Extract the [X, Y] coordinate from the center of the cell holding the provided text.  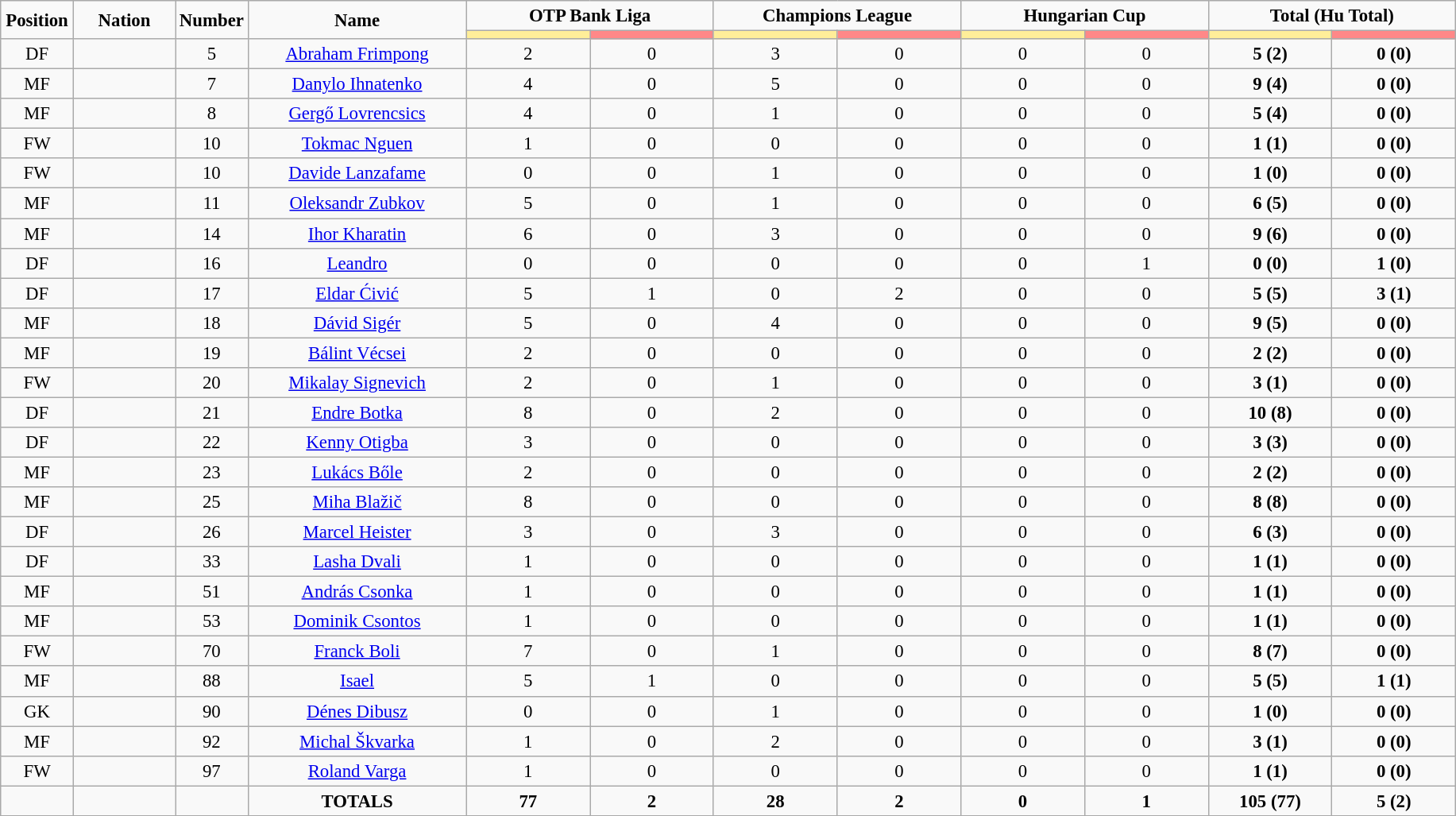
17 [212, 293]
Michal Škvarka [357, 741]
3 (3) [1270, 443]
Dávid Sigér [357, 323]
9 (5) [1270, 323]
Oleksandr Zubkov [357, 203]
Number [212, 20]
Endre Botka [357, 412]
8 (7) [1270, 652]
97 [212, 771]
70 [212, 652]
OTP Bank Liga [589, 16]
8 (8) [1270, 502]
Position [37, 20]
GK [37, 711]
5 (4) [1270, 114]
28 [775, 801]
TOTALS [357, 801]
Marcel Heister [357, 532]
11 [212, 203]
6 (3) [1270, 532]
Dominik Csontos [357, 621]
90 [212, 711]
77 [528, 801]
Eldar Ćivić [357, 293]
Total (Hu Total) [1332, 16]
András Csonka [357, 592]
14 [212, 234]
88 [212, 682]
6 [528, 234]
Kenny Otigba [357, 443]
Bálint Vécsei [357, 353]
51 [212, 592]
Franck Boli [357, 652]
Tokmac Nguen [357, 144]
Gergő Lovrencsics [357, 114]
25 [212, 502]
Davide Lanzafame [357, 174]
53 [212, 621]
Nation [124, 20]
20 [212, 383]
33 [212, 562]
Danylo Ihnatenko [357, 84]
Dénes Dibusz [357, 711]
22 [212, 443]
9 (6) [1270, 234]
Abraham Frimpong [357, 54]
Champions League [837, 16]
21 [212, 412]
6 (5) [1270, 203]
10 (8) [1270, 412]
18 [212, 323]
19 [212, 353]
26 [212, 532]
Ihor Kharatin [357, 234]
16 [212, 263]
Isael [357, 682]
Lasha Dvali [357, 562]
Lukács Bőle [357, 472]
92 [212, 741]
Hungarian Cup [1085, 16]
105 (77) [1270, 801]
9 (4) [1270, 84]
Leandro [357, 263]
Roland Varga [357, 771]
Mikalay Signevich [357, 383]
Miha Blažič [357, 502]
Name [357, 20]
23 [212, 472]
